Extract the [X, Y] coordinate from the center of the cell holding the provided text.  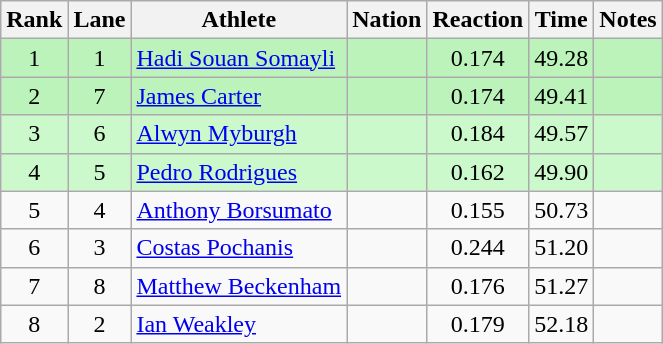
Athlete [239, 20]
Ian Weakley [239, 324]
51.27 [562, 286]
Notes [628, 20]
Matthew Beckenham [239, 286]
51.20 [562, 248]
James Carter [239, 96]
0.162 [478, 172]
49.41 [562, 96]
50.73 [562, 210]
49.90 [562, 172]
0.244 [478, 248]
0.184 [478, 134]
52.18 [562, 324]
Pedro Rodrigues [239, 172]
Lane [100, 20]
49.57 [562, 134]
Time [562, 20]
Nation [387, 20]
Alwyn Myburgh [239, 134]
Hadi Souan Somayli [239, 58]
0.155 [478, 210]
49.28 [562, 58]
Reaction [478, 20]
Rank [34, 20]
Costas Pochanis [239, 248]
0.176 [478, 286]
0.179 [478, 324]
Anthony Borsumato [239, 210]
